Find where the given text appears and provide that cell's center as [x, y] coordinate. 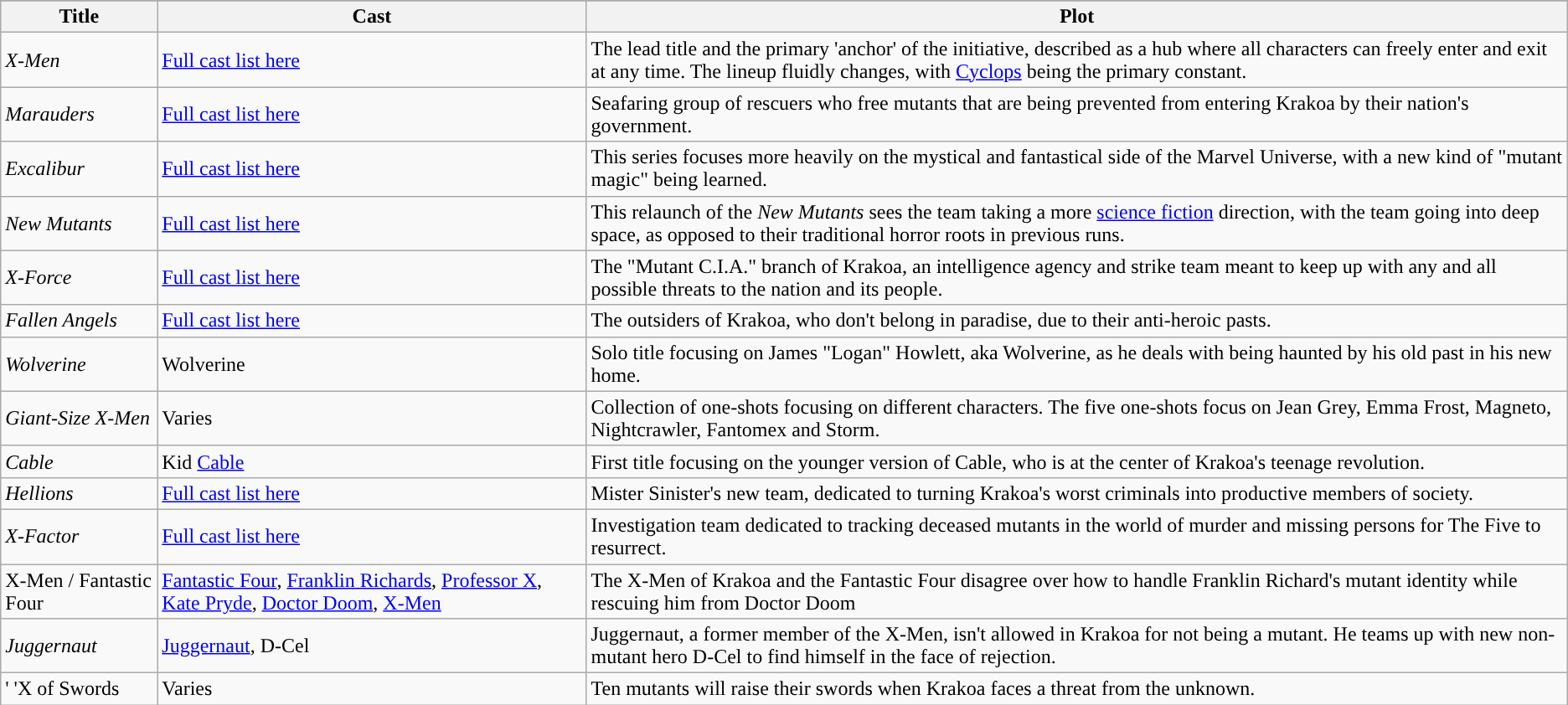
Hellions [79, 493]
Cable [79, 461]
Plot [1077, 17]
New Mutants [79, 223]
Solo title focusing on James "Logan" Howlett, aka Wolverine, as he deals with being haunted by his old past in his new home. [1077, 363]
This series focuses more heavily on the mystical and fantastical side of the Marvel Universe, with a new kind of "mutant magic" being learned. [1077, 169]
X-Factor [79, 536]
First title focusing on the younger version of Cable, who is at the center of Krakoa's teenage revolution. [1077, 461]
Title [79, 17]
Kid Cable [372, 461]
Ten mutants will raise their swords when Krakoa faces a threat from the unknown. [1077, 689]
Marauders [79, 114]
X-Men [79, 60]
Giant-Size X-Men [79, 419]
Fantastic Four, Franklin Richards, Professor X, Kate Pryde, Doctor Doom, X-Men [372, 591]
Fallen Angels [79, 321]
Juggernaut, D-Cel [372, 646]
Excalibur [79, 169]
X-Force [79, 278]
Cast [372, 17]
Mister Sinister's new team, dedicated to turning Krakoa's worst criminals into productive members of society. [1077, 493]
Investigation team dedicated to tracking deceased mutants in the world of murder and missing persons for The Five to resurrect. [1077, 536]
' 'X of Swords [79, 689]
The outsiders of Krakoa, who don't belong in paradise, due to their anti-heroic pasts. [1077, 321]
Juggernaut [79, 646]
X-Men / Fantastic Four [79, 591]
Seafaring group of rescuers who free mutants that are being prevented from entering Krakoa by their nation's government. [1077, 114]
The X-Men of Krakoa and the Fantastic Four disagree over how to handle Franklin Richard's mutant identity while rescuing him from Doctor Doom [1077, 591]
